Search for the cell housing the specified text and yield its (X, Y) center coordinate. 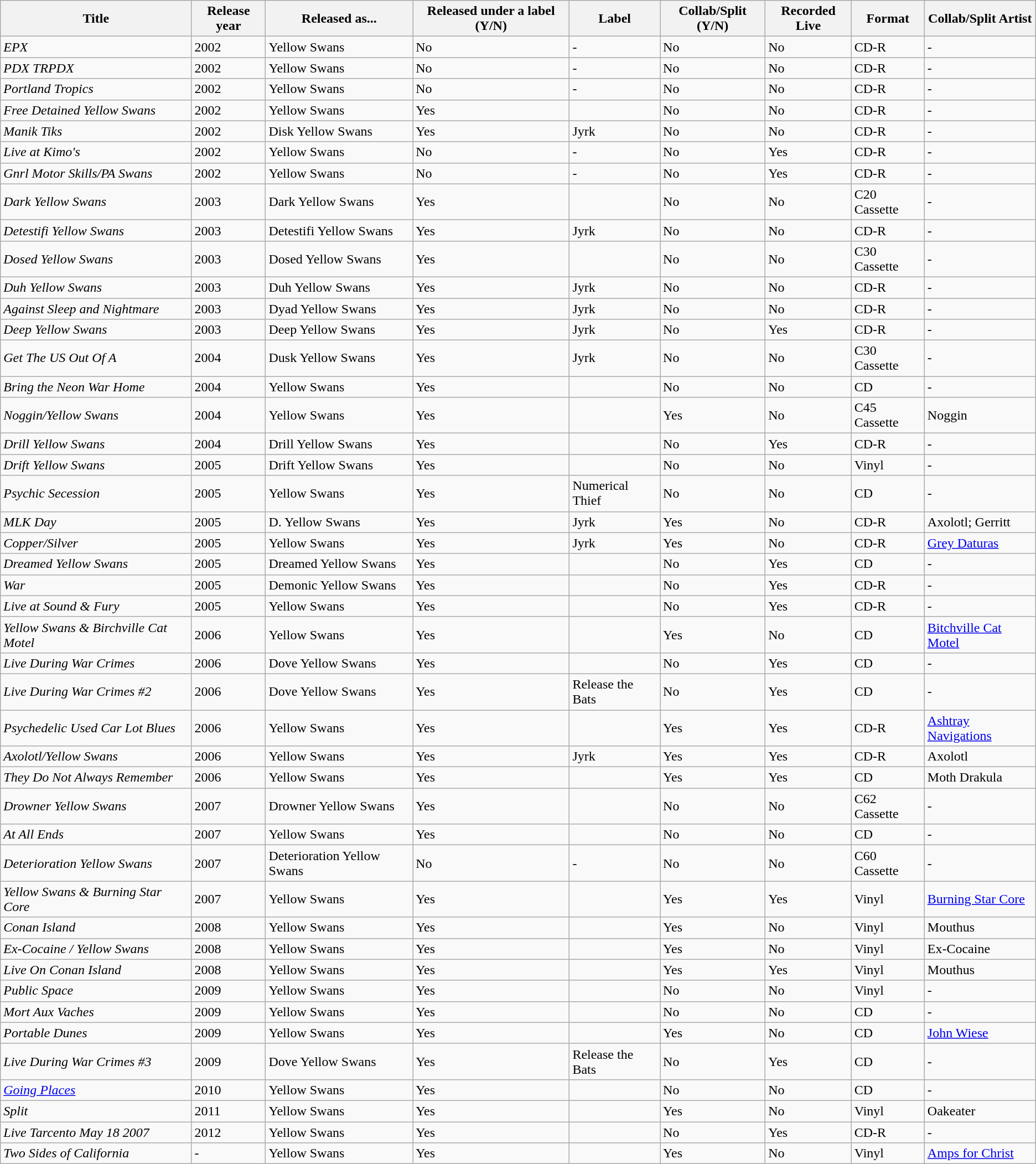
At All Ends (96, 835)
John Wiese (980, 1033)
Going Places (96, 1090)
War (96, 585)
Moth Drakula (980, 778)
Yellow Swans & Burning Star Core (96, 899)
Collab/Split (Y/N) (713, 19)
Against Sleep and Nightmare (96, 308)
Mort Aux Vaches (96, 1012)
Release year (229, 19)
2011 (229, 1111)
C60 Cassette (888, 863)
Format (888, 19)
Ex-Cocaine / Yellow Swans (96, 949)
Live at Kimo's (96, 152)
D. Yellow Swans (339, 522)
Psychic Secession (96, 494)
EPX (96, 47)
Portland Tropics (96, 89)
C45 Cassette (888, 415)
Released as... (339, 19)
Bring the Neon War Home (96, 387)
Demonic Yellow Swans (339, 585)
Free Detained Yellow Swans (96, 110)
Live Tarcento May 18 2007 (96, 1132)
Live at Sound & Fury (96, 606)
Numerical Thief (615, 494)
Two Sides of California (96, 1153)
MLK Day (96, 522)
C20 Cassette (888, 201)
Disk Yellow Swans (339, 131)
Grey Daturas (980, 543)
Axolotl (980, 757)
Axolotl; Gerritt (980, 522)
They Do Not Always Remember (96, 778)
Label (615, 19)
Live On Conan Island (96, 970)
Collab/Split Artist (980, 19)
Get The US Out Of A (96, 359)
Bitchville Cat Motel (980, 634)
Public Space (96, 991)
Conan Island (96, 928)
Psychedelic Used Car Lot Blues (96, 727)
2010 (229, 1090)
Amps for Christ (980, 1153)
Yellow Swans & Birchville Cat Motel (96, 634)
Copper/Silver (96, 543)
Dusk Yellow Swans (339, 359)
Gnrl Motor Skills/PA Swans (96, 173)
Manik Tiks (96, 131)
Dyad Yellow Swans (339, 308)
Title (96, 19)
Split (96, 1111)
Ashtray Navigations (980, 727)
Noggin/Yellow Swans (96, 415)
Ex-Cocaine (980, 949)
Released under a label (Y/N) (491, 19)
Axolotl/Yellow Swans (96, 757)
Portable Dunes (96, 1033)
Live During War Crimes (96, 663)
Live During War Crimes #3 (96, 1062)
C62 Cassette (888, 806)
Live During War Crimes #2 (96, 692)
Oakeater (980, 1111)
Recorded Live (808, 19)
PDX TRPDX (96, 68)
2012 (229, 1132)
Burning Star Core (980, 899)
Noggin (980, 415)
